Extract the [X, Y] coordinate from the center of the cell holding the provided text.  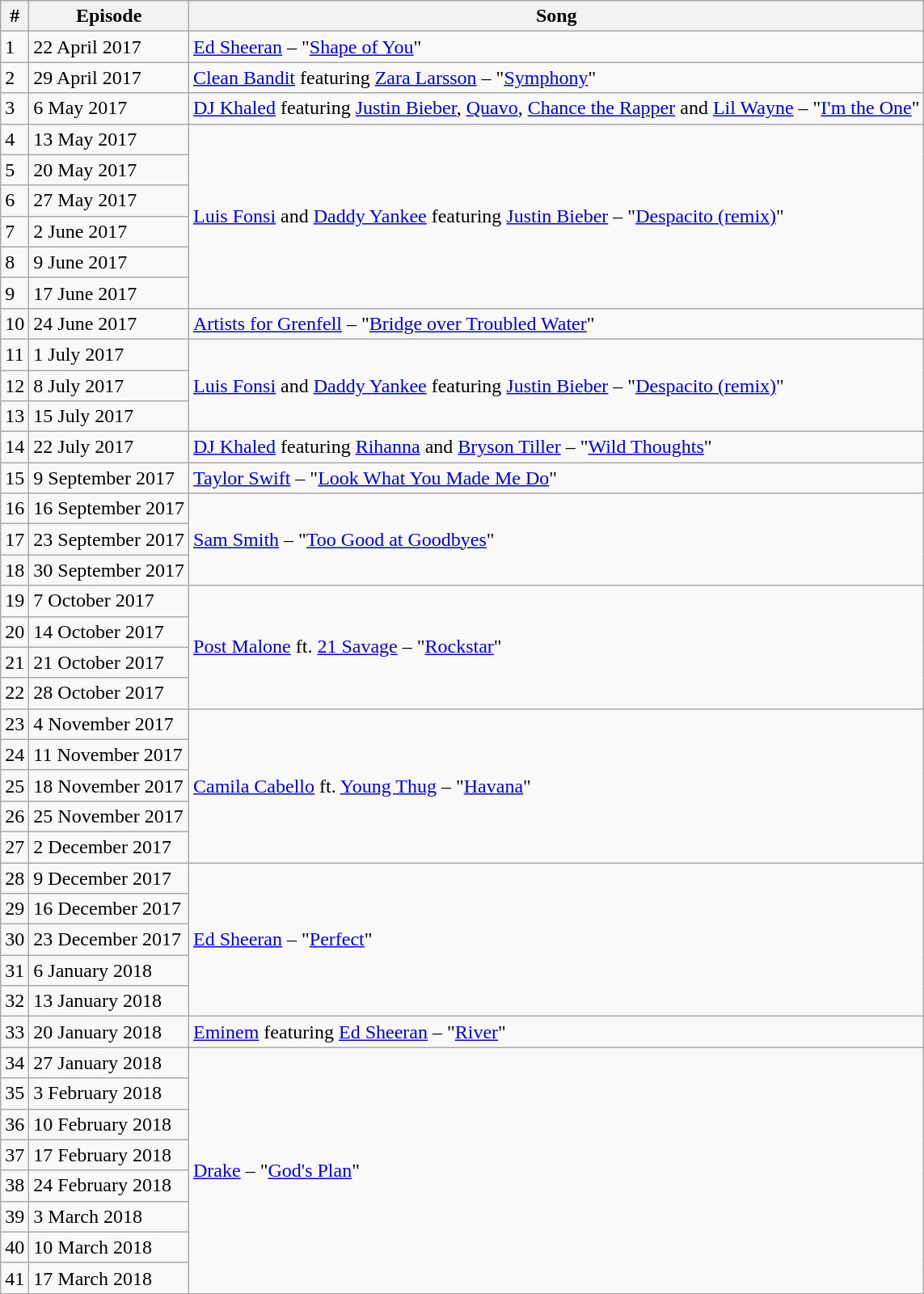
25 November 2017 [109, 816]
Camila Cabello ft. Young Thug – "Havana" [556, 785]
5 [15, 170]
Taylor Swift – "Look What You Made Me Do" [556, 478]
9 [15, 293]
8 July 2017 [109, 386]
22 [15, 693]
24 February 2018 [109, 1186]
DJ Khaled featuring Justin Bieber, Quavo, Chance the Rapper and Lil Wayne – "I'm the One" [556, 108]
Post Malone ft. 21 Savage – "Rockstar" [556, 647]
33 [15, 1032]
17 June 2017 [109, 293]
10 February 2018 [109, 1124]
30 [15, 940]
16 December 2017 [109, 909]
20 January 2018 [109, 1032]
40 [15, 1247]
6 May 2017 [109, 108]
31 [15, 970]
35 [15, 1093]
32 [15, 1001]
Sam Smith – "Too Good at Goodbyes" [556, 539]
16 September 2017 [109, 509]
10 [15, 323]
2 December 2017 [109, 847]
17 March 2018 [109, 1278]
15 [15, 478]
13 May 2017 [109, 139]
12 [15, 386]
9 December 2017 [109, 877]
29 April 2017 [109, 78]
19 [15, 601]
9 September 2017 [109, 478]
Song [556, 16]
# [15, 16]
Ed Sheeran – "Shape of You" [556, 47]
29 [15, 909]
28 October 2017 [109, 693]
34 [15, 1063]
14 October 2017 [109, 632]
22 July 2017 [109, 447]
27 January 2018 [109, 1063]
37 [15, 1155]
1 July 2017 [109, 354]
7 October 2017 [109, 601]
13 [15, 417]
17 February 2018 [109, 1155]
20 [15, 632]
28 [15, 877]
2 [15, 78]
27 May 2017 [109, 201]
25 [15, 785]
9 June 2017 [109, 262]
11 [15, 354]
Drake – "God's Plan" [556, 1170]
8 [15, 262]
6 January 2018 [109, 970]
Ed Sheeran – "Perfect" [556, 939]
Clean Bandit featuring Zara Larsson – "Symphony" [556, 78]
23 December 2017 [109, 940]
38 [15, 1186]
21 October 2017 [109, 662]
23 September 2017 [109, 539]
DJ Khaled featuring Rihanna and Bryson Tiller – "Wild Thoughts" [556, 447]
24 June 2017 [109, 323]
1 [15, 47]
Artists for Grenfell – "Bridge over Troubled Water" [556, 323]
23 [15, 724]
18 November 2017 [109, 785]
13 January 2018 [109, 1001]
21 [15, 662]
7 [15, 231]
3 February 2018 [109, 1093]
18 [15, 570]
27 [15, 847]
39 [15, 1216]
3 [15, 108]
22 April 2017 [109, 47]
Episode [109, 16]
6 [15, 201]
41 [15, 1278]
4 [15, 139]
Eminem featuring Ed Sheeran – "River" [556, 1032]
15 July 2017 [109, 417]
24 [15, 755]
36 [15, 1124]
3 March 2018 [109, 1216]
11 November 2017 [109, 755]
2 June 2017 [109, 231]
26 [15, 816]
16 [15, 509]
30 September 2017 [109, 570]
4 November 2017 [109, 724]
14 [15, 447]
17 [15, 539]
10 March 2018 [109, 1247]
20 May 2017 [109, 170]
